Extract the [X, Y] coordinate from the center of the cell holding the provided text.  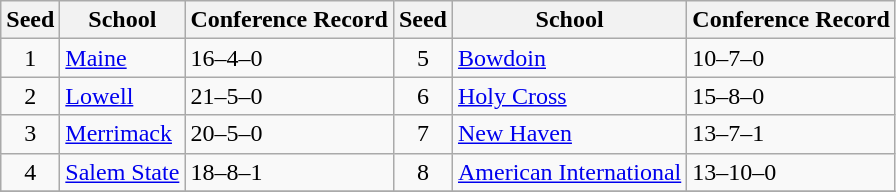
Holy Cross [569, 96]
6 [422, 96]
8 [422, 172]
Merrimack [122, 134]
15–8–0 [792, 96]
4 [30, 172]
Lowell [122, 96]
1 [30, 58]
3 [30, 134]
21–5–0 [290, 96]
5 [422, 58]
20–5–0 [290, 134]
American International [569, 172]
Maine [122, 58]
16–4–0 [290, 58]
7 [422, 134]
New Haven [569, 134]
Salem State [122, 172]
Bowdoin [569, 58]
13–10–0 [792, 172]
13–7–1 [792, 134]
2 [30, 96]
10–7–0 [792, 58]
18–8–1 [290, 172]
